Return [x, y] of the center of cell containing provided text 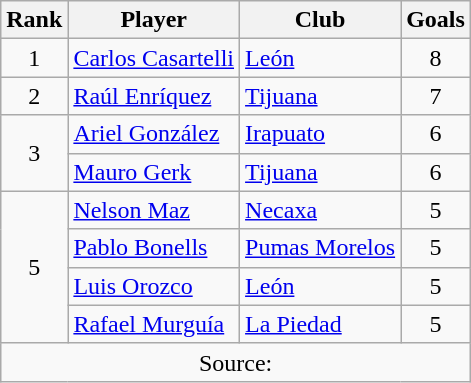
Carlos Casartelli [154, 58]
Necaxa [320, 210]
7 [436, 96]
Goals [436, 20]
Pablo Bonells [154, 248]
Ariel González [154, 134]
Rank [34, 20]
Rafael Murguía [154, 324]
Club [320, 20]
3 [34, 153]
Luis Orozco [154, 286]
Player [154, 20]
La Piedad [320, 324]
Raúl Enríquez [154, 96]
2 [34, 96]
Source: [236, 362]
Nelson Maz [154, 210]
1 [34, 58]
Pumas Morelos [320, 248]
Mauro Gerk [154, 172]
8 [436, 58]
Irapuato [320, 134]
